Output the (x, y) coordinate of the center of the cell containing the given text.  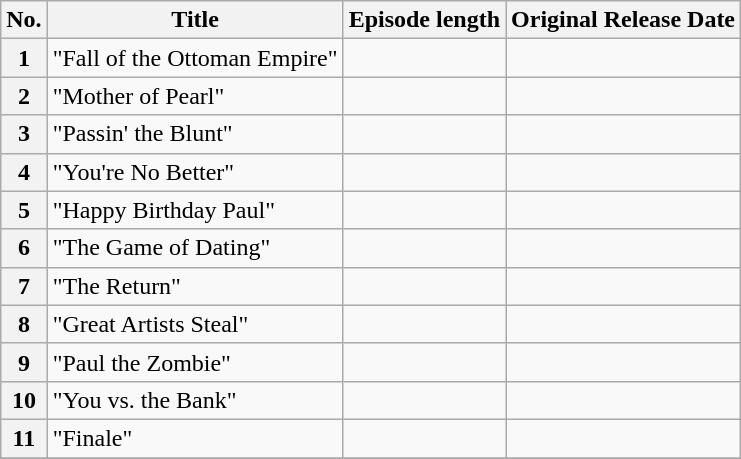
5 (24, 210)
4 (24, 172)
"The Return" (195, 286)
Original Release Date (624, 20)
7 (24, 286)
10 (24, 400)
2 (24, 96)
11 (24, 438)
6 (24, 248)
"The Game of Dating" (195, 248)
"Paul the Zombie" (195, 362)
"You're No Better" (195, 172)
"Fall of the Ottoman Empire" (195, 58)
"Great Artists Steal" (195, 324)
Episode length (424, 20)
8 (24, 324)
"Finale" (195, 438)
"Passin' the Blunt" (195, 134)
"You vs. the Bank" (195, 400)
3 (24, 134)
No. (24, 20)
9 (24, 362)
"Mother of Pearl" (195, 96)
Title (195, 20)
"Happy Birthday Paul" (195, 210)
1 (24, 58)
